Detect which cell encompasses the target text, then output its [X, Y] center coordinate. 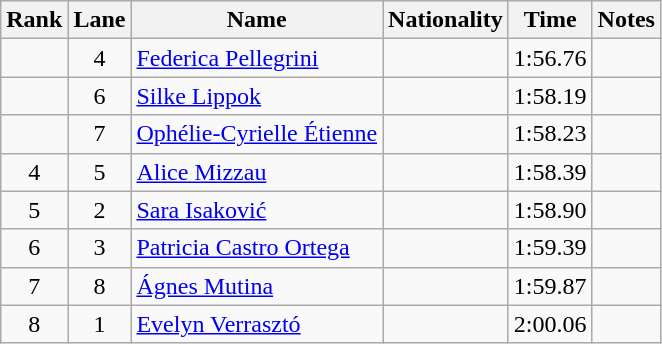
Rank [34, 20]
2:00.06 [550, 324]
Lane [100, 20]
1:56.76 [550, 58]
1:58.23 [550, 134]
Notes [626, 20]
2 [100, 210]
Federica Pellegrini [257, 58]
Sara Isaković [257, 210]
Nationality [446, 20]
Name [257, 20]
Patricia Castro Ortega [257, 248]
1:59.87 [550, 286]
1:59.39 [550, 248]
Alice Mizzau [257, 172]
Time [550, 20]
Silke Lippok [257, 96]
Ágnes Mutina [257, 286]
Ophélie-Cyrielle Étienne [257, 134]
1 [100, 324]
Evelyn Verrasztó [257, 324]
1:58.39 [550, 172]
3 [100, 248]
1:58.90 [550, 210]
1:58.19 [550, 96]
